Return (X, Y) of the center of cell containing provided text 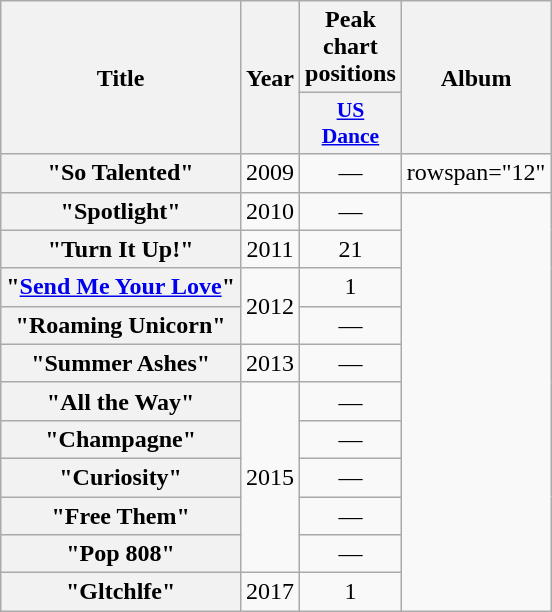
"Send Me Your Love" (121, 287)
21 (351, 249)
Title (121, 78)
Album (476, 78)
"All the Way" (121, 401)
2015 (270, 477)
"Turn It Up!" (121, 249)
Peak chart positions (351, 47)
2011 (270, 249)
"Roaming Unicorn" (121, 325)
"Curiosity" (121, 477)
"Free Them" (121, 515)
"Summer Ashes" (121, 363)
2012 (270, 306)
rowspan="12" (476, 173)
"Gltchlfe" (121, 592)
Year (270, 78)
2013 (270, 363)
USDance (351, 124)
2010 (270, 211)
2009 (270, 173)
"Champagne" (121, 439)
"So Talented" (121, 173)
"Spotlight" (121, 211)
"Pop 808" (121, 554)
2017 (270, 592)
